Identify which cell holds the provided text, then report its (X, Y) central coordinate. 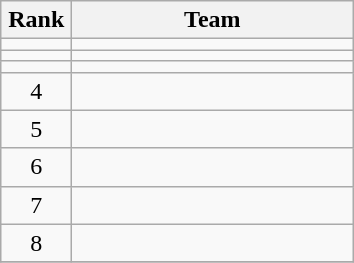
4 (36, 91)
5 (36, 129)
Team (212, 20)
6 (36, 167)
Rank (36, 20)
7 (36, 205)
8 (36, 243)
